Search for the cell housing the specified text and yield its (x, y) center coordinate. 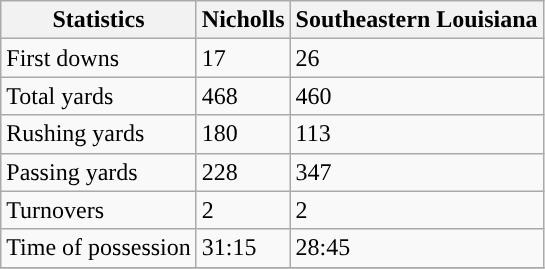
First downs (99, 58)
468 (243, 96)
31:15 (243, 248)
347 (416, 172)
460 (416, 96)
Time of possession (99, 248)
Turnovers (99, 210)
28:45 (416, 248)
180 (243, 134)
26 (416, 58)
Statistics (99, 20)
228 (243, 172)
Rushing yards (99, 134)
17 (243, 58)
Southeastern Louisiana (416, 20)
Nicholls (243, 20)
113 (416, 134)
Total yards (99, 96)
Passing yards (99, 172)
